Locate the cell with the specified text and output its (X, Y) center coordinate. 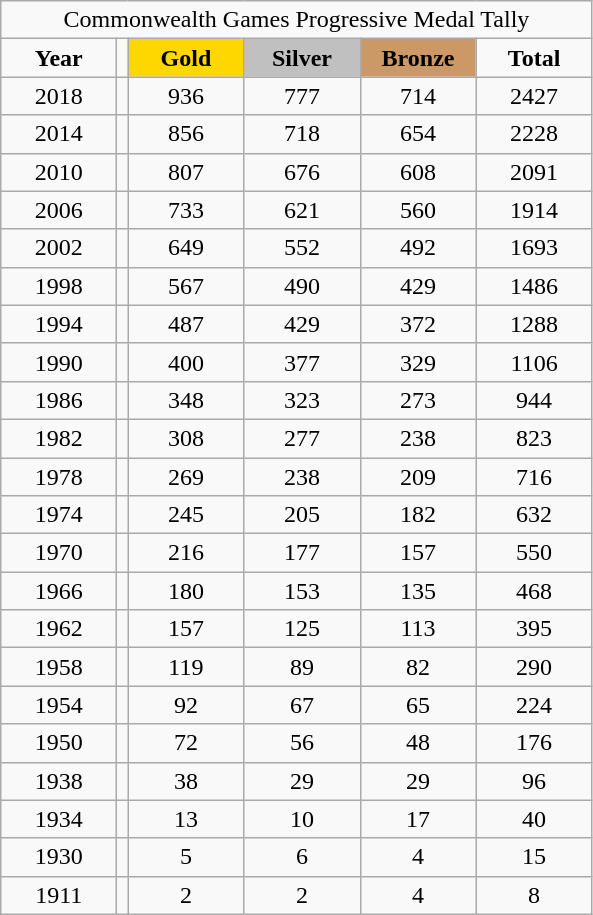
1950 (59, 743)
72 (186, 743)
654 (418, 134)
277 (302, 438)
1978 (59, 477)
10 (302, 819)
Year (59, 58)
1911 (59, 895)
2427 (534, 96)
329 (418, 362)
777 (302, 96)
1930 (59, 857)
2018 (59, 96)
1914 (534, 210)
96 (534, 781)
Bronze (418, 58)
65 (418, 705)
468 (534, 591)
621 (302, 210)
216 (186, 553)
856 (186, 134)
Total (534, 58)
552 (302, 248)
13 (186, 819)
377 (302, 362)
Gold (186, 58)
1990 (59, 362)
245 (186, 515)
8 (534, 895)
2014 (59, 134)
Silver (302, 58)
490 (302, 286)
1693 (534, 248)
550 (534, 553)
1106 (534, 362)
177 (302, 553)
714 (418, 96)
944 (534, 400)
180 (186, 591)
1958 (59, 667)
1962 (59, 629)
56 (302, 743)
567 (186, 286)
823 (534, 438)
348 (186, 400)
1966 (59, 591)
2006 (59, 210)
125 (302, 629)
2228 (534, 134)
113 (418, 629)
492 (418, 248)
1970 (59, 553)
1986 (59, 400)
733 (186, 210)
308 (186, 438)
1954 (59, 705)
632 (534, 515)
1998 (59, 286)
2002 (59, 248)
395 (534, 629)
323 (302, 400)
487 (186, 324)
17 (418, 819)
1974 (59, 515)
209 (418, 477)
1288 (534, 324)
6 (302, 857)
2010 (59, 172)
400 (186, 362)
135 (418, 591)
718 (302, 134)
224 (534, 705)
1994 (59, 324)
936 (186, 96)
2091 (534, 172)
15 (534, 857)
716 (534, 477)
560 (418, 210)
1982 (59, 438)
38 (186, 781)
676 (302, 172)
290 (534, 667)
153 (302, 591)
40 (534, 819)
205 (302, 515)
182 (418, 515)
269 (186, 477)
273 (418, 400)
5 (186, 857)
82 (418, 667)
89 (302, 667)
1938 (59, 781)
608 (418, 172)
372 (418, 324)
176 (534, 743)
Commonwealth Games Progressive Medal Tally (296, 20)
67 (302, 705)
1934 (59, 819)
1486 (534, 286)
649 (186, 248)
119 (186, 667)
92 (186, 705)
48 (418, 743)
807 (186, 172)
